Locate the cell with the specified text and output its (x, y) center coordinate. 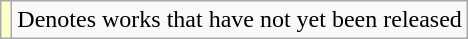
Denotes works that have not yet been released (240, 20)
